Find where the given text appears and provide that cell's center as [x, y] coordinate. 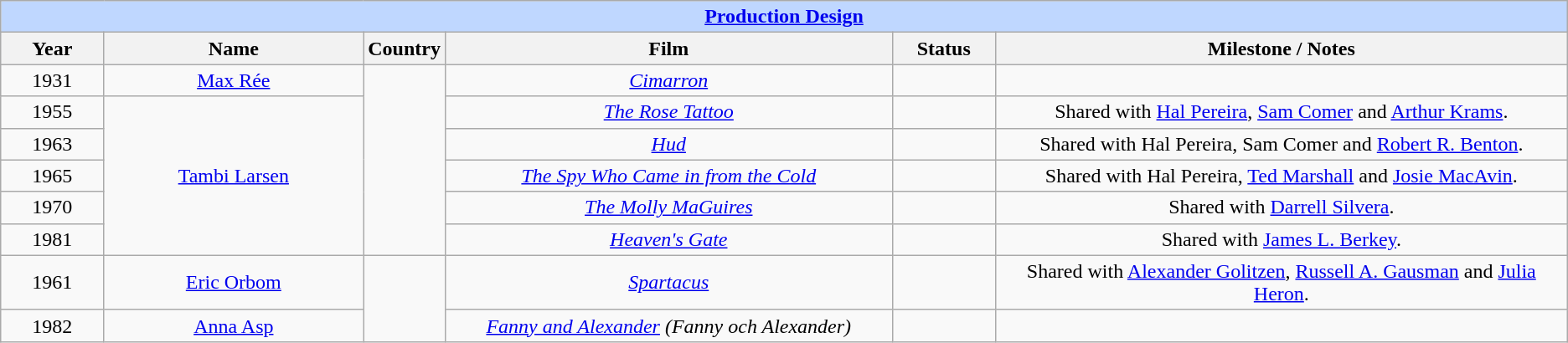
The Molly MaGuires [668, 207]
Shared with James L. Berkey. [1282, 239]
Tambi Larsen [234, 176]
1963 [52, 144]
Spartacus [668, 283]
Shared with Hal Pereira, Ted Marshall and Josie MacAvin. [1282, 176]
1981 [52, 239]
Milestone / Notes [1282, 49]
Status [943, 49]
1970 [52, 207]
Country [405, 49]
Heaven's Gate [668, 239]
Year [52, 49]
Shared with Hal Pereira, Sam Comer and Robert R. Benton. [1282, 144]
Anna Asp [234, 325]
1931 [52, 80]
1955 [52, 112]
1982 [52, 325]
Eric Orbom [234, 283]
Max Rée [234, 80]
Shared with Hal Pereira, Sam Comer and Arthur Krams. [1282, 112]
Shared with Darrell Silvera. [1282, 207]
Film [668, 49]
Cimarron [668, 80]
Name [234, 49]
The Rose Tattoo [668, 112]
1961 [52, 283]
Shared with Alexander Golitzen, Russell A. Gausman and Julia Heron. [1282, 283]
Fanny and Alexander (Fanny och Alexander) [668, 325]
Hud [668, 144]
1965 [52, 176]
Production Design [784, 17]
The Spy Who Came in from the Cold [668, 176]
